Scan for the cell matching the given text and deliver its [X, Y] coordinate at center. 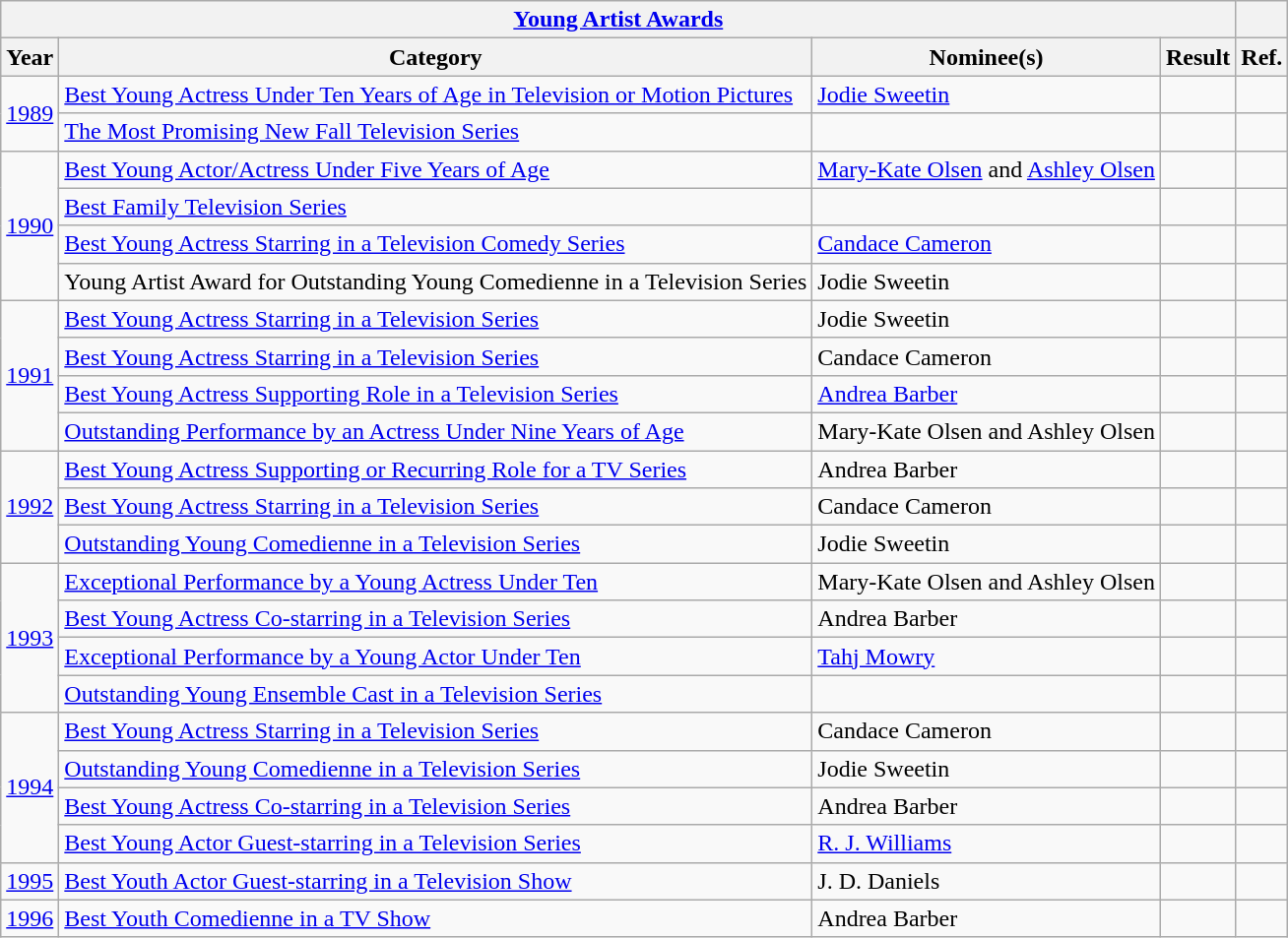
Year [30, 57]
1990 [30, 225]
1992 [30, 507]
Outstanding Performance by an Actress Under Nine Years of Age [435, 431]
Young Artist Awards [618, 20]
Best Young Actress Supporting or Recurring Role for a TV Series [435, 469]
Tahj Mowry [987, 657]
Ref. [1262, 57]
Best Family Television Series [435, 207]
Outstanding Young Ensemble Cast in a Television Series [435, 694]
The Most Promising New Fall Television Series [435, 132]
1991 [30, 375]
Best Young Actor/Actress Under Five Years of Age [435, 169]
Best Young Actor Guest-starring in a Television Series [435, 844]
Best Young Actress Starring in a Television Comedy Series [435, 244]
Nominee(s) [987, 57]
Best Youth Comedienne in a TV Show [435, 918]
Exceptional Performance by a Young Actress Under Ten [435, 582]
J. D. Daniels [987, 881]
1989 [30, 113]
Best Young Actress Under Ten Years of Age in Television or Motion Pictures [435, 94]
R. J. Williams [987, 844]
1993 [30, 638]
Category [435, 57]
Exceptional Performance by a Young Actor Under Ten [435, 657]
1995 [30, 881]
Best Youth Actor Guest-starring in a Television Show [435, 881]
Result [1197, 57]
Young Artist Award for Outstanding Young Comedienne in a Television Series [435, 281]
Best Young Actress Supporting Role in a Television Series [435, 394]
1994 [30, 787]
1996 [30, 918]
